Find where the given text appears and provide that cell's center as [x, y] coordinate. 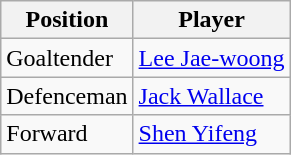
Defenceman [67, 96]
Position [67, 20]
Shen Yifeng [212, 134]
Player [212, 20]
Forward [67, 134]
Jack Wallace [212, 96]
Lee Jae-woong [212, 58]
Goaltender [67, 58]
